Determine the [X, Y] coordinate at the center of the cell enclosing the given text.  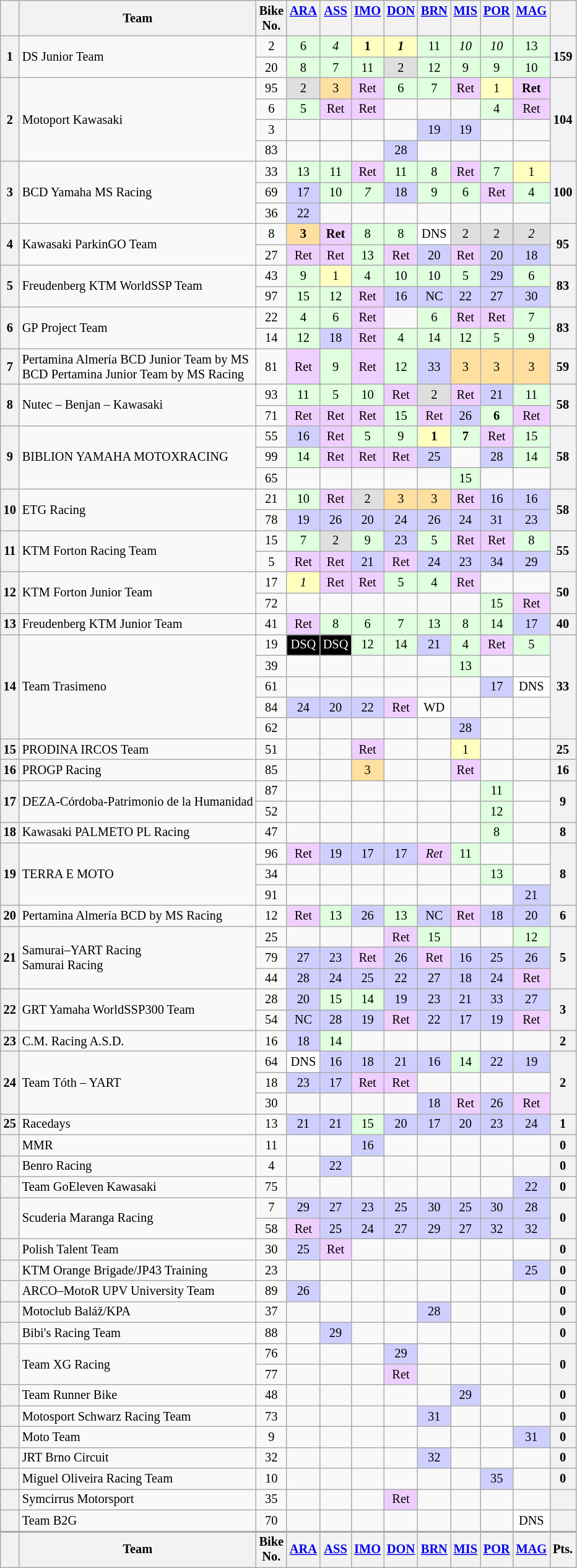
Team Trasimeno [137, 686]
41 [271, 624]
Moto Team [137, 1437]
TERRA E MOTO [137, 874]
99 [271, 457]
Freudenberg KTM WorldSSP Team [137, 286]
WD [435, 707]
79 [271, 957]
Pertamina Almería BCD by MS Racing [137, 916]
73 [271, 1416]
Miguel Oliveira Racing Team [137, 1479]
Pertamina Almería BCD Junior Team by MS BCD Pertamina Junior Team by MS Racing [137, 367]
36 [271, 213]
Team B2G [137, 1520]
KTM Orange Brigade/JP43 Training [137, 1270]
Motoclub Baláž/KPA [137, 1312]
Nutec – Benjan – Kawasaki [137, 405]
Racedays [137, 1124]
Samurai–YART Racing Samurai Racing [137, 957]
37 [271, 1312]
Benro Racing [137, 1166]
DS Junior Team [137, 57]
43 [271, 276]
76 [271, 1354]
100 [563, 192]
Team Tóth – YART [137, 1082]
GP Project Team [137, 328]
51 [271, 749]
PRODINA IRCOS Team [137, 749]
Team XG Racing [137, 1364]
64 [271, 1062]
39 [271, 666]
69 [271, 193]
96 [271, 853]
ARCO–MotoR UPV University Team [137, 1291]
65 [271, 478]
Motosport Schwarz Racing Team [137, 1416]
50 [563, 592]
Kawasaki PALMETO PL Racing [137, 832]
81 [271, 367]
GRT Yamaha WorldSSP300 Team [137, 1009]
C.M. Racing A.S.D. [137, 1041]
Scuderia Maranga Racing [137, 1217]
97 [271, 297]
KTM Forton Junior Team [137, 592]
PROGP Racing [137, 770]
Kawasaki ParkinGO Team [137, 244]
61 [271, 687]
BCD Yamaha MS Racing [137, 192]
52 [271, 812]
Freudenberg KTM Junior Team [137, 624]
84 [271, 707]
Motoport Kawasaki [137, 119]
104 [563, 119]
59 [563, 367]
Polish Talent Team [137, 1249]
DEZA-Córdoba-Patrimonio de la Humanidad [137, 801]
Team GoEleven Kawasaki [137, 1187]
87 [271, 791]
89 [271, 1291]
ETG Racing [137, 509]
72 [271, 603]
54 [271, 1020]
159 [563, 57]
77 [271, 1374]
Team Runner Bike [137, 1395]
Pts. [563, 1549]
48 [271, 1395]
Bibi's Racing Team [137, 1333]
88 [271, 1333]
75 [271, 1187]
70 [271, 1520]
JRT Brno Circuit [137, 1458]
44 [271, 978]
40 [563, 624]
47 [271, 832]
KTM Forton Racing Team [137, 551]
85 [271, 770]
Symcirrus Motorsport [137, 1499]
78 [271, 520]
62 [271, 728]
91 [271, 895]
71 [271, 416]
BIBLION YAMAHA MOTOXRACING [137, 457]
MMR [137, 1145]
93 [271, 394]
